For the text-containing cell, return its midpoint in (x, y) coordinate format. 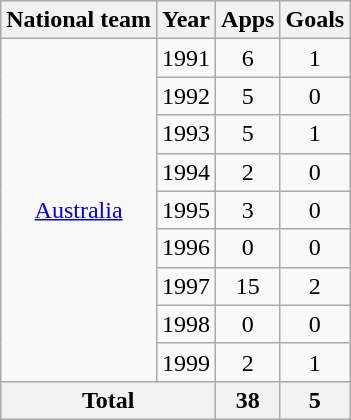
1993 (186, 134)
Australia (79, 210)
1995 (186, 210)
Total (108, 400)
1996 (186, 248)
1992 (186, 96)
Apps (248, 20)
1991 (186, 58)
Goals (315, 20)
3 (248, 210)
Year (186, 20)
1997 (186, 286)
1994 (186, 172)
National team (79, 20)
38 (248, 400)
1999 (186, 362)
6 (248, 58)
15 (248, 286)
1998 (186, 324)
